Capture the cell that displays the provided text and extract its (x, y) central coordinate. 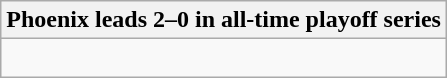
Phoenix leads 2–0 in all-time playoff series (224, 20)
